Provide the (X, Y) coordinate of the cell's center where the given text is located.  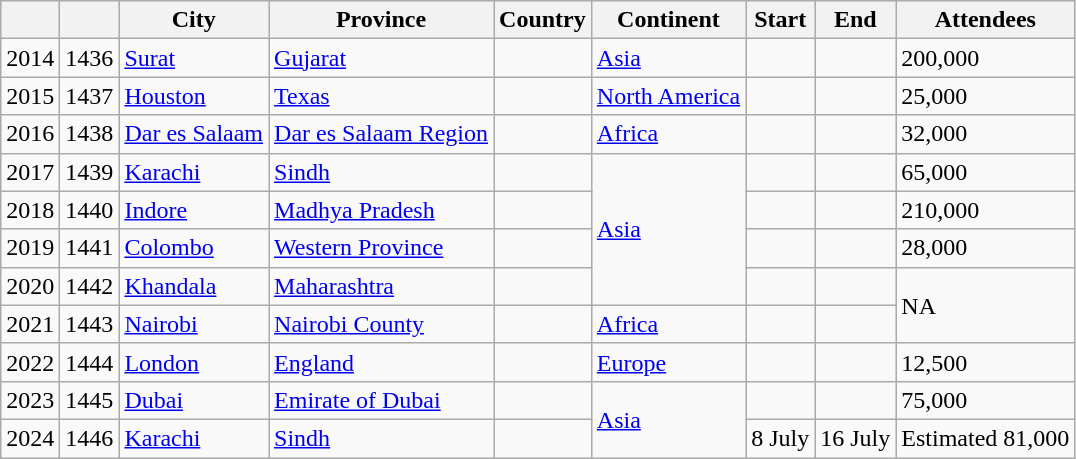
1439 (90, 172)
8 July (780, 438)
25,000 (986, 96)
16 July (856, 438)
1442 (90, 286)
Khandala (194, 286)
2015 (30, 96)
Europe (668, 362)
210,000 (986, 210)
2022 (30, 362)
Surat (194, 58)
City (194, 20)
2021 (30, 324)
Province (382, 20)
Dar es Salaam (194, 134)
Attendees (986, 20)
England (382, 362)
North America (668, 96)
Gujarat (382, 58)
London (194, 362)
200,000 (986, 58)
Colombo (194, 248)
Texas (382, 96)
75,000 (986, 400)
1440 (90, 210)
NA (986, 305)
2014 (30, 58)
12,500 (986, 362)
2018 (30, 210)
Country (543, 20)
Estimated 81,000 (986, 438)
1436 (90, 58)
2016 (30, 134)
2019 (30, 248)
Western Province (382, 248)
End (856, 20)
Start (780, 20)
Continent (668, 20)
1437 (90, 96)
2023 (30, 400)
1443 (90, 324)
Maharashtra (382, 286)
Dubai (194, 400)
1444 (90, 362)
Houston (194, 96)
1446 (90, 438)
Emirate of Dubai (382, 400)
28,000 (986, 248)
Nairobi County (382, 324)
2020 (30, 286)
32,000 (986, 134)
1445 (90, 400)
Indore (194, 210)
65,000 (986, 172)
2024 (30, 438)
1441 (90, 248)
Madhya Pradesh (382, 210)
1438 (90, 134)
2017 (30, 172)
Dar es Salaam Region (382, 134)
Nairobi (194, 324)
